Capture the cell that displays the provided text and extract its (x, y) central coordinate. 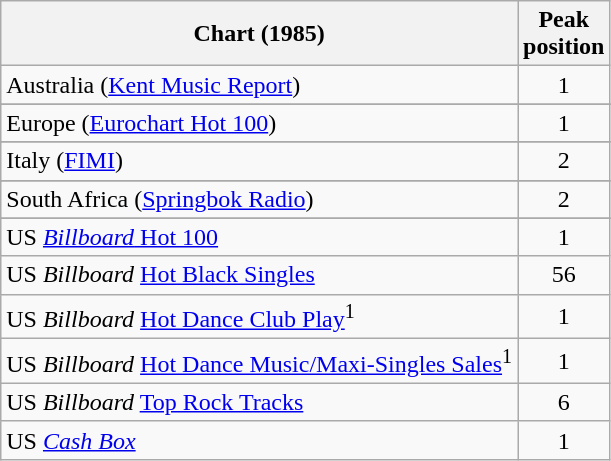
Peakposition (564, 34)
US Billboard Hot Dance Music/Maxi-Singles Sales1 (260, 362)
Australia (Kent Music Report) (260, 85)
6 (564, 402)
US Billboard Hot Dance Club Play1 (260, 316)
US Cash Box (260, 440)
US Billboard Hot 100 (260, 237)
US Billboard Hot Black Singles (260, 275)
56 (564, 275)
Europe (Eurochart Hot 100) (260, 123)
South Africa (Springbok Radio) (260, 199)
US Billboard Top Rock Tracks (260, 402)
Italy (FIMI) (260, 161)
Chart (1985) (260, 34)
